Return (x, y) of the center of cell containing provided text 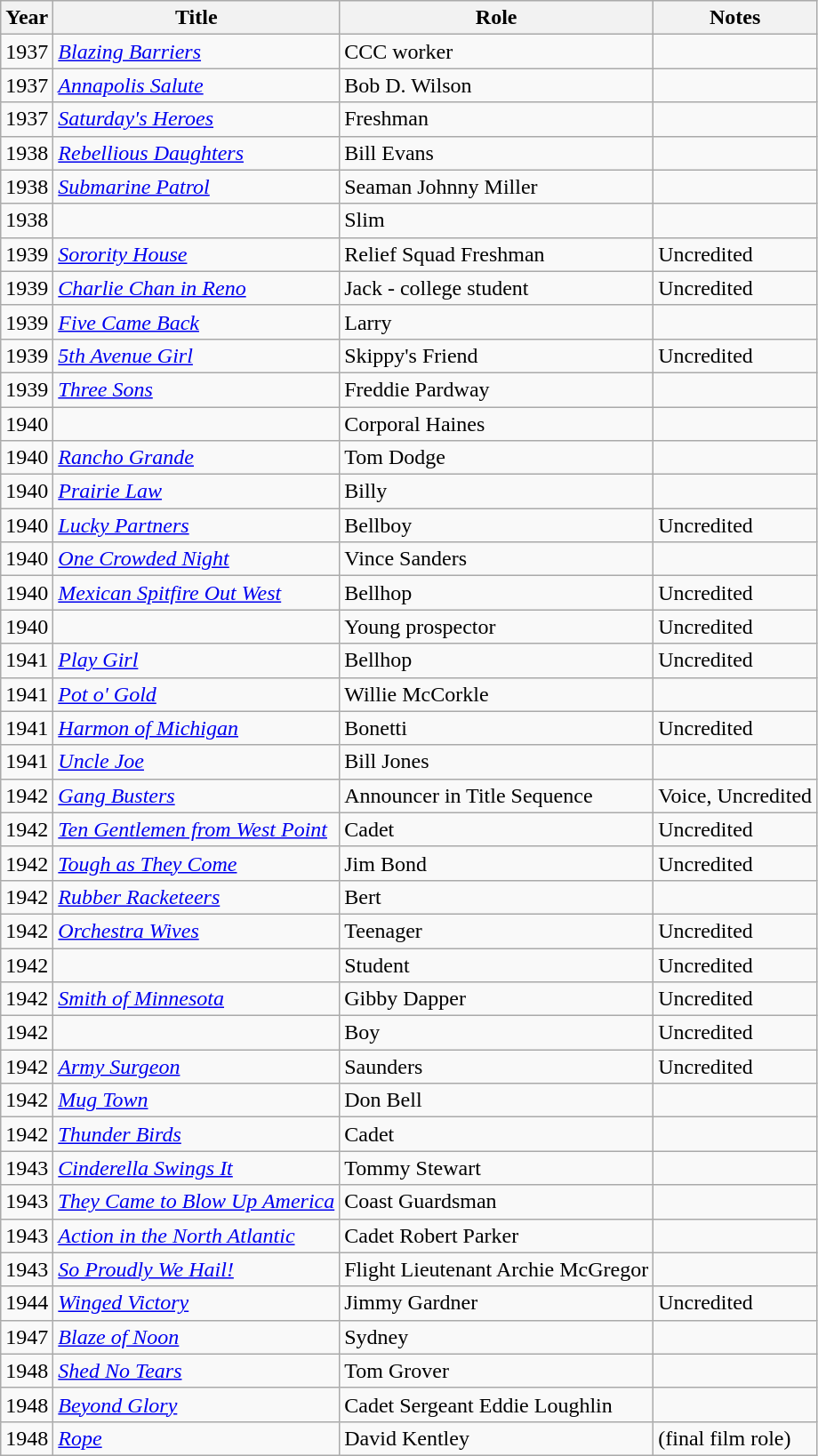
Jack - college student (496, 288)
Billy (496, 492)
Saturday's Heroes (196, 119)
Submarine Patrol (196, 187)
Lucky Partners (196, 525)
Shed No Tears (196, 1371)
Sydney (496, 1337)
David Kentley (496, 1438)
Gang Busters (196, 796)
(final film role) (735, 1438)
Year (27, 18)
Prairie Law (196, 492)
5th Avenue Girl (196, 356)
Announcer in Title Sequence (496, 796)
Flight Lieutenant Archie McGregor (496, 1269)
Cadet Sergeant Eddie Loughlin (496, 1404)
Relief Squad Freshman (496, 254)
Cadet Robert Parker (496, 1236)
1947 (27, 1337)
Pot o' Gold (196, 694)
Vince Sanders (496, 559)
Larry (496, 322)
Boy (496, 1033)
So Proudly We Hail! (196, 1269)
Beyond Glory (196, 1404)
Don Bell (496, 1100)
Corporal Haines (496, 424)
Bill Jones (496, 762)
One Crowded Night (196, 559)
Ten Gentlemen from West Point (196, 829)
Uncle Joe (196, 762)
Blazing Barriers (196, 52)
Bob D. Wilson (496, 85)
Smith of Minnesota (196, 999)
Action in the North Atlantic (196, 1236)
Bill Evans (496, 153)
Seaman Johnny Miller (496, 187)
Skippy's Friend (496, 356)
Charlie Chan in Reno (196, 288)
Jim Bond (496, 863)
Tom Grover (496, 1371)
Bonetti (496, 728)
Teenager (496, 931)
Tough as They Come (196, 863)
Freddie Pardway (496, 389)
Notes (735, 18)
Five Came Back (196, 322)
Tommy Stewart (496, 1168)
Annapolis Salute (196, 85)
1944 (27, 1303)
Bert (496, 897)
Title (196, 18)
Orchestra Wives (196, 931)
Blaze of Noon (196, 1337)
Rancho Grande (196, 458)
They Came to Blow Up America (196, 1202)
Jimmy Gardner (496, 1303)
Mexican Spitfire Out West (196, 593)
Cinderella Swings It (196, 1168)
Voice, Uncredited (735, 796)
Sorority House (196, 254)
Slim (496, 220)
Rebellious Daughters (196, 153)
Saunders (496, 1067)
Young prospector (496, 627)
Army Surgeon (196, 1067)
Winged Victory (196, 1303)
CCC worker (496, 52)
Gibby Dapper (496, 999)
Three Sons (196, 389)
Role (496, 18)
Coast Guardsman (496, 1202)
Willie McCorkle (496, 694)
Freshman (496, 119)
Mug Town (196, 1100)
Play Girl (196, 660)
Tom Dodge (496, 458)
Bellboy (496, 525)
Rope (196, 1438)
Thunder Birds (196, 1134)
Rubber Racketeers (196, 897)
Harmon of Michigan (196, 728)
Student (496, 964)
